Detect which cell encompasses the target text, then output its [x, y] center coordinate. 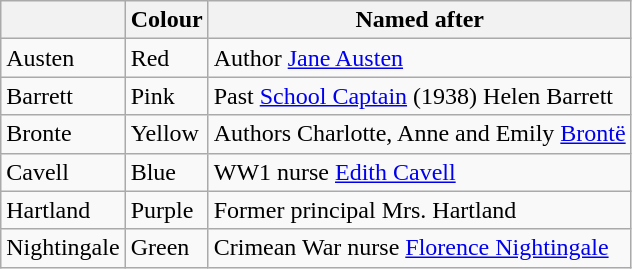
Green [166, 248]
Colour [166, 20]
Hartland [63, 210]
Blue [166, 172]
Author Jane Austen [420, 58]
Former principal Mrs. Hartland [420, 210]
Past School Captain (1938) Helen Barrett [420, 96]
Crimean War nurse Florence Nightingale [420, 248]
Pink [166, 96]
Bronte [63, 134]
WW1 nurse Edith Cavell [420, 172]
Named after [420, 20]
Authors Charlotte, Anne and Emily Brontë [420, 134]
Red [166, 58]
Nightingale [63, 248]
Cavell [63, 172]
Austen [63, 58]
Purple [166, 210]
Barrett [63, 96]
Yellow [166, 134]
